Output the [X, Y] coordinate of the center of the cell containing the given text.  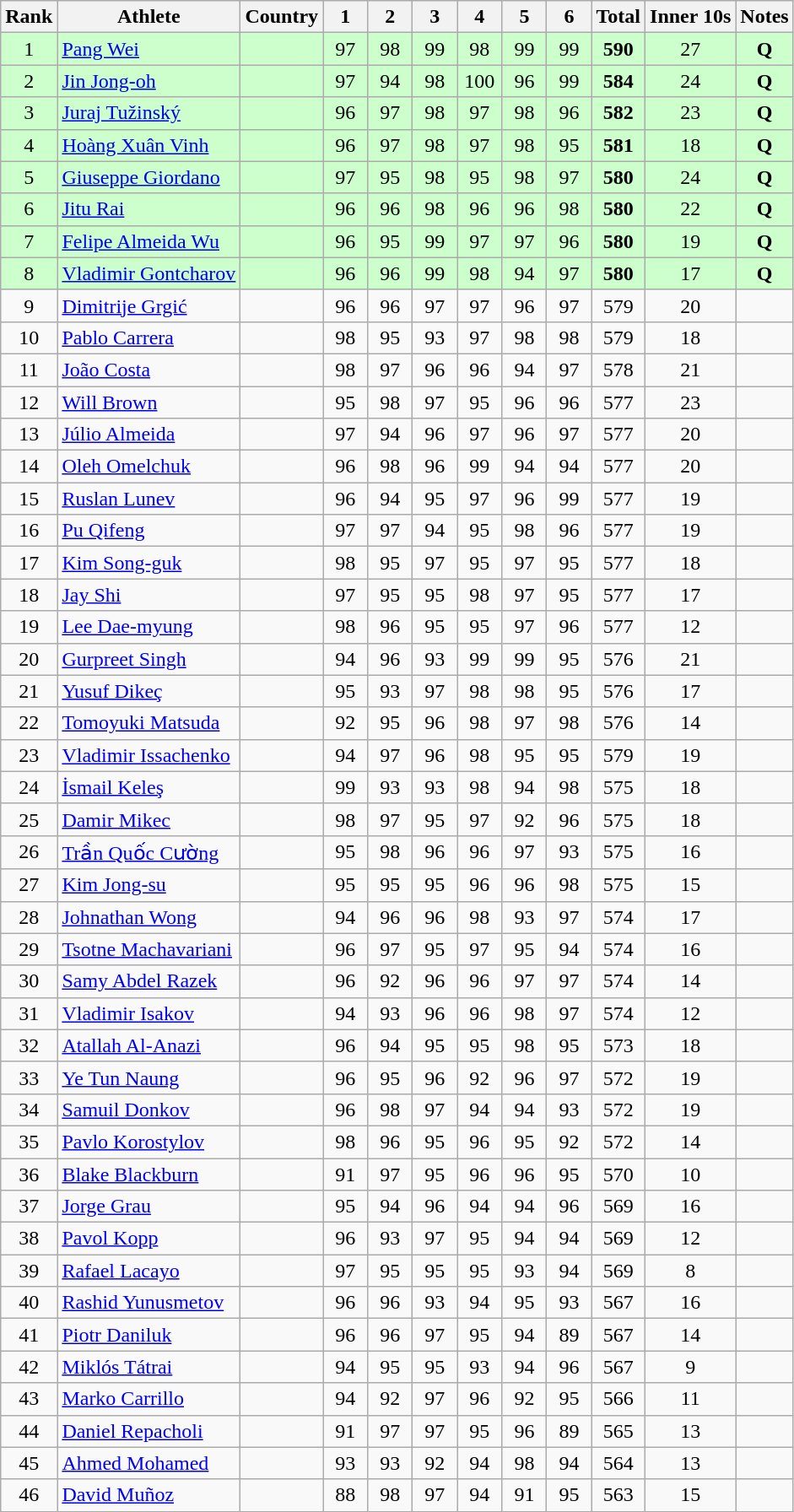
Pavlo Korostylov [149, 1142]
Johnathan Wong [149, 917]
Kim Song-guk [149, 563]
Vladimir Gontcharov [149, 273]
Samuil Donkov [149, 1110]
45 [29, 1463]
578 [618, 370]
Trần Quốc Cường [149, 852]
Rashid Yunusmetov [149, 1303]
Atallah Al-Anazi [149, 1045]
Lee Dae-myung [149, 627]
7 [29, 241]
573 [618, 1045]
41 [29, 1335]
88 [346, 1495]
30 [29, 981]
565 [618, 1431]
João Costa [149, 370]
Piotr Daniluk [149, 1335]
Yusuf Dikeç [149, 691]
Hoàng Xuân Vinh [149, 145]
37 [29, 1207]
Marko Carrillo [149, 1399]
Will Brown [149, 402]
Ruslan Lunev [149, 499]
Rafael Lacayo [149, 1271]
Júlio Almeida [149, 435]
570 [618, 1174]
43 [29, 1399]
Pu Qifeng [149, 531]
29 [29, 949]
David Muñoz [149, 1495]
Daniel Repacholi [149, 1431]
Dimitrije Grgić [149, 305]
Notes [764, 17]
Ahmed Mohamed [149, 1463]
Jitu Rai [149, 209]
38 [29, 1239]
33 [29, 1077]
Kim Jong-su [149, 885]
Tomoyuki Matsuda [149, 723]
566 [618, 1399]
46 [29, 1495]
Inner 10s [690, 17]
Giuseppe Giordano [149, 177]
34 [29, 1110]
36 [29, 1174]
44 [29, 1431]
Vladimir Issachenko [149, 755]
Pang Wei [149, 49]
Oleh Omelchuk [149, 467]
Total [618, 17]
564 [618, 1463]
26 [29, 852]
31 [29, 1013]
35 [29, 1142]
25 [29, 819]
100 [479, 81]
32 [29, 1045]
28 [29, 917]
İsmail Keleş [149, 787]
590 [618, 49]
39 [29, 1271]
Felipe Almeida Wu [149, 241]
42 [29, 1367]
Rank [29, 17]
Damir Mikec [149, 819]
40 [29, 1303]
Jay Shi [149, 595]
Juraj Tužinský [149, 113]
Miklós Tátrai [149, 1367]
Athlete [149, 17]
Jin Jong-oh [149, 81]
Gurpreet Singh [149, 659]
Pablo Carrera [149, 337]
584 [618, 81]
582 [618, 113]
Blake Blackburn [149, 1174]
Ye Tun Naung [149, 1077]
563 [618, 1495]
Tsotne Machavariani [149, 949]
Country [282, 17]
Vladimir Isakov [149, 1013]
Pavol Kopp [149, 1239]
Samy Abdel Razek [149, 981]
Jorge Grau [149, 1207]
581 [618, 145]
